Pinpoint the cell where the given text exists, returning its (x, y) midpoint coordinate. 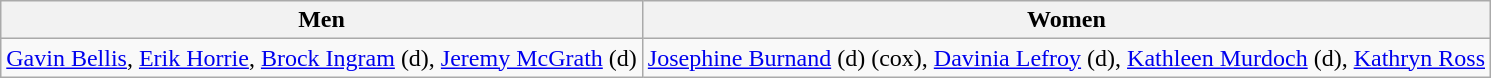
Gavin Bellis, Erik Horrie, Brock Ingram (d), Jeremy McGrath (d) (322, 58)
Women (1066, 20)
Josephine Burnand (d) (cox), Davinia Lefroy (d), Kathleen Murdoch (d), Kathryn Ross (1066, 58)
Men (322, 20)
